Output the [x, y] coordinate of the center of the cell containing the given text.  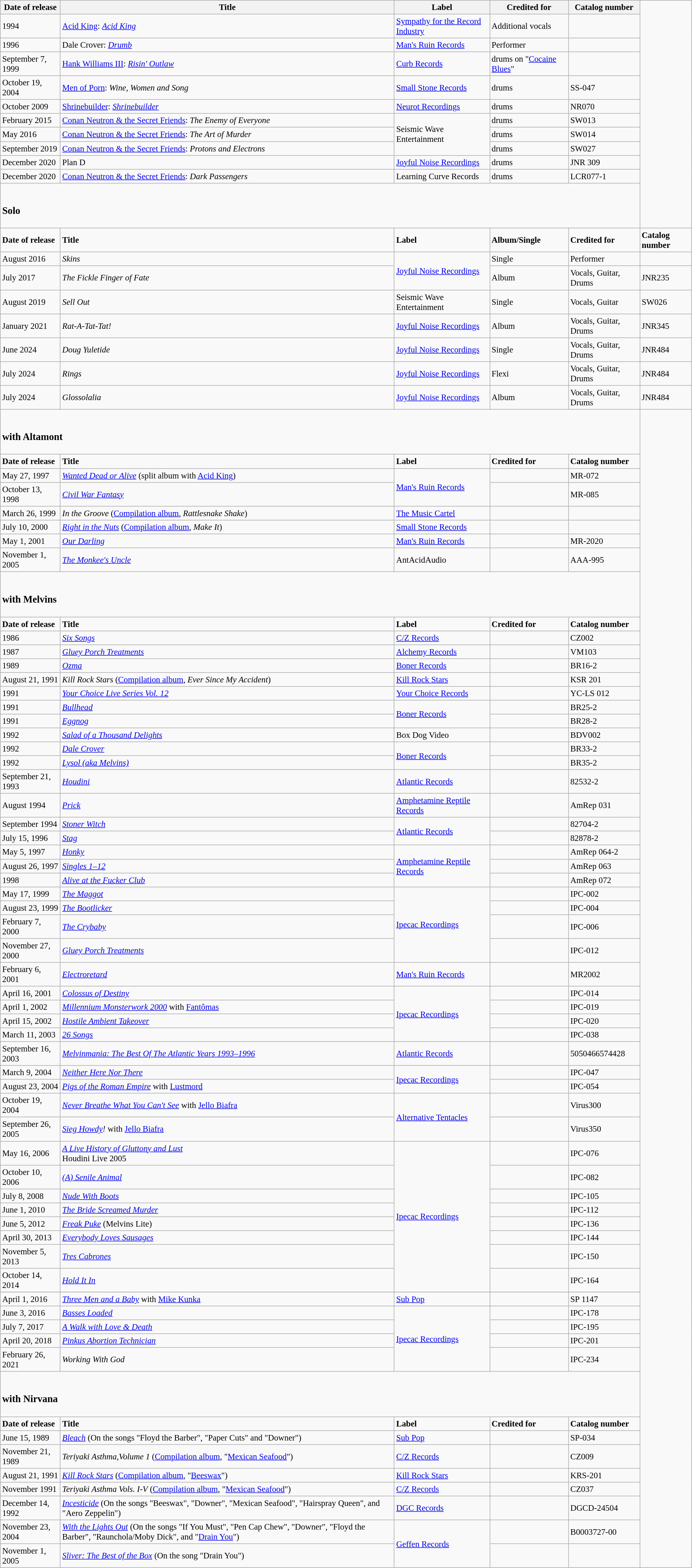
January 2021 [30, 326]
October 10, 2006 [30, 1177]
Rat-A-Tat-Tat! [227, 326]
Right in the Nuts (Compilation album, Make It) [227, 527]
1996 [30, 45]
IPC-038 [604, 1035]
SP-034 [604, 1438]
April 15, 2002 [30, 1021]
Stag [227, 838]
Your Choice Records [442, 693]
LCR077-1 [604, 176]
1989 [30, 665]
IPC-047 [604, 1073]
BR28-2 [604, 721]
1998 [30, 880]
October 2009 [30, 107]
Flexi [529, 373]
CZ009 [604, 1456]
Millennium Monsterwork 2000 with Fantômas [227, 1007]
Sympathy for the Record Industry [442, 27]
April 1, 2016 [30, 1299]
Glossolalia [227, 398]
IPC-136 [604, 1224]
IPC-144 [604, 1238]
November 27, 2000 [30, 950]
April 16, 2001 [30, 993]
Bleach (On the songs "Floyd the Barber", "Paper Cuts" and "Downer") [227, 1438]
The Fickle Finger of Fate [227, 278]
IPC-019 [604, 1007]
Never Breathe What You Can't See with Jello Biafra [227, 1105]
May 27, 1997 [30, 475]
Rings [227, 373]
IPC-201 [604, 1341]
Electroretard [227, 975]
March 26, 1999 [30, 513]
June 1, 2010 [30, 1210]
August 23, 2004 [30, 1087]
Six Songs [227, 638]
MR2002 [604, 975]
Our Darling [227, 541]
Conan Neutron & the Secret Friends: Protons and Electrons [227, 149]
The Bride Screamed Murder [227, 1210]
Nude With Boots [227, 1196]
Album/Single [529, 240]
May 2016 [30, 134]
Vocals, Guitar [604, 302]
September 2019 [30, 149]
Alternative Tentacles [442, 1117]
The Maggot [227, 894]
A Walk with Love & Death [227, 1327]
AmRep 072 [604, 880]
Alive at the Fucker Club [227, 880]
The Monkee's Uncle [227, 560]
Stoner Witch [227, 824]
82704-2 [604, 824]
Alchemy Records [442, 652]
In the Groove (Compilation album, Rattlesnake Shake) [227, 513]
IPC-002 [604, 894]
1994 [30, 27]
May 1, 2001 [30, 541]
YC-LS 012 [604, 693]
CZ002 [604, 638]
drums on "Cocaine Blues" [529, 64]
DGC Records [442, 1508]
Prick [227, 805]
SW026 [665, 302]
Houdini [227, 782]
AAA-995 [604, 560]
Salad of a Thousand Delights [227, 735]
DGCD-24504 [604, 1508]
BR33-2 [604, 749]
March 11, 2003 [30, 1035]
Tres Cabrones [227, 1256]
September 1994 [30, 824]
December 14, 1992 [30, 1508]
SW013 [604, 121]
February 2015 [30, 121]
MR-2020 [604, 541]
82532-2 [604, 782]
MR-085 [604, 494]
Conan Neutron & the Secret Friends: The Art of Murder [227, 134]
Melvinmania: The Best Of The Atlantic Years 1993–1996 [227, 1054]
Working With God [227, 1360]
Basses Loaded [227, 1313]
IPC-076 [604, 1153]
Teriyaki Asthma Vols. I-V (Compilation album, "Mexican Seafood") [227, 1489]
August 2019 [30, 302]
May 5, 1997 [30, 852]
Learning Curve Records [442, 176]
September 7, 1999 [30, 64]
SP 1147 [604, 1299]
June 5, 2012 [30, 1224]
AmRep 064-2 [604, 852]
Virus350 [604, 1129]
August 2016 [30, 259]
April 30, 2013 [30, 1238]
SW014 [604, 134]
5050466574428 [604, 1054]
Geffen Records [442, 1544]
Your Choice Live Series Vol. 12 [227, 693]
June 2024 [30, 350]
Freak Puke (Melvins Lite) [227, 1224]
Hold It In [227, 1281]
Civil War Fantasy [227, 494]
26 Songs [227, 1035]
Singles 1–12 [227, 866]
Sell Out [227, 302]
Hostile Ambient Takeover [227, 1021]
SW027 [604, 149]
September 16, 2003 [30, 1054]
Honky [227, 852]
Dale Crover: Drumb [227, 45]
A Live History of Gluttony and LustHoudini Live 2005 [227, 1153]
November 1991 [30, 1489]
MR-072 [604, 475]
February 7, 2000 [30, 927]
AntAcidAudio [442, 560]
IPC-178 [604, 1313]
IPC-006 [604, 927]
IPC-012 [604, 950]
Conan Neutron & the Secret Friends: The Enemy of Everyone [227, 121]
September 21, 1993 [30, 782]
Everybody Loves Sausages [227, 1238]
Lysol (aka Melvins) [227, 763]
BR16-2 [604, 665]
Additional vocals [529, 27]
IPC-054 [604, 1087]
April 1, 2002 [30, 1007]
Sieg Howdy! with Jello Biafra [227, 1129]
Kill Rock Stars (Compilation album, Ever Since My Accident) [227, 679]
With the Lights Out (On the songs "If You Must", "Pen Cap Chew", "Downer", "Floyd the Barber", "Raunchola/Moby Dick", and "Drain You") [227, 1532]
IPC-014 [604, 993]
82878-2 [604, 838]
November 21, 1989 [30, 1456]
Solo [320, 205]
AmRep 063 [604, 866]
June 15, 1989 [30, 1438]
B0003727-00 [604, 1532]
Doug Yuletide [227, 350]
February 6, 2001 [30, 975]
IPC-082 [604, 1177]
The Crybaby [227, 927]
June 3, 2016 [30, 1313]
Eggnog [227, 721]
The Bootlicker [227, 908]
Dale Crover [227, 749]
KSR 201 [604, 679]
March 9, 2004 [30, 1073]
October 14, 2014 [30, 1281]
Neither Here Nor There [227, 1073]
August 26, 1997 [30, 866]
BR25-2 [604, 707]
JNR 309 [604, 162]
Teriyaki Asthma,Volume 1 (Compilation album, "Mexican Seafood") [227, 1456]
JNR345 [665, 326]
BR35-2 [604, 763]
NR070 [604, 107]
July 10, 2000 [30, 527]
July 15, 1996 [30, 838]
JNR235 [665, 278]
KRS-201 [604, 1476]
(A) Senile Animal [227, 1177]
IPC-234 [604, 1360]
1987 [30, 652]
CZ037 [604, 1489]
Virus300 [604, 1105]
Skins [227, 259]
IPC-112 [604, 1210]
VM103 [604, 652]
AmRep 031 [604, 805]
Plan D [227, 162]
with Melvins [320, 594]
Three Men and a Baby with Mike Kunka [227, 1299]
August 23, 1999 [30, 908]
Curb Records [442, 64]
Incesticide (On the songs "Beeswax", "Downer", "Mexican Seafood", "Hairspray Queen", and "Aero Zeppelin") [227, 1508]
October 13, 1998 [30, 494]
November 23, 2004 [30, 1532]
Hank Williams III: Risin' Outlaw [227, 64]
IPC-105 [604, 1196]
Acid King: Acid King [227, 27]
Box Dog Video [442, 735]
Kill Rock Stars (Compilation album, "Beeswax") [227, 1476]
February 26, 2021 [30, 1360]
Shrinebuilder: Shrinebuilder [227, 107]
July 8, 2008 [30, 1196]
August 1994 [30, 805]
April 20, 2018 [30, 1341]
Wanted Dead or Alive (split album with Acid King) [227, 475]
July 2017 [30, 278]
July 7, 2017 [30, 1327]
Ozma [227, 665]
with Nirvana [320, 1394]
with Altamont [320, 432]
The Music Cartel [442, 513]
Sliver: The Best of the Box (On the song "Drain You") [227, 1556]
SS-047 [604, 88]
IPC-164 [604, 1281]
IPC-195 [604, 1327]
Pigs of the Roman Empire with Lustmord [227, 1087]
IPC-020 [604, 1021]
Conan Neutron & the Secret Friends: Dark Passengers [227, 176]
September 26, 2005 [30, 1129]
1986 [30, 638]
Neurot Recordings [442, 107]
May 17, 1999 [30, 894]
Colossus of Destiny [227, 993]
Men of Porn: Wine, Women and Song [227, 88]
May 16, 2006 [30, 1153]
BDV002 [604, 735]
IPC-150 [604, 1256]
Pinkus Abortion Technician [227, 1341]
November 5, 2013 [30, 1256]
IPC-004 [604, 908]
Bullhead [227, 707]
